Capture the cell that displays the provided text and extract its [X, Y] central coordinate. 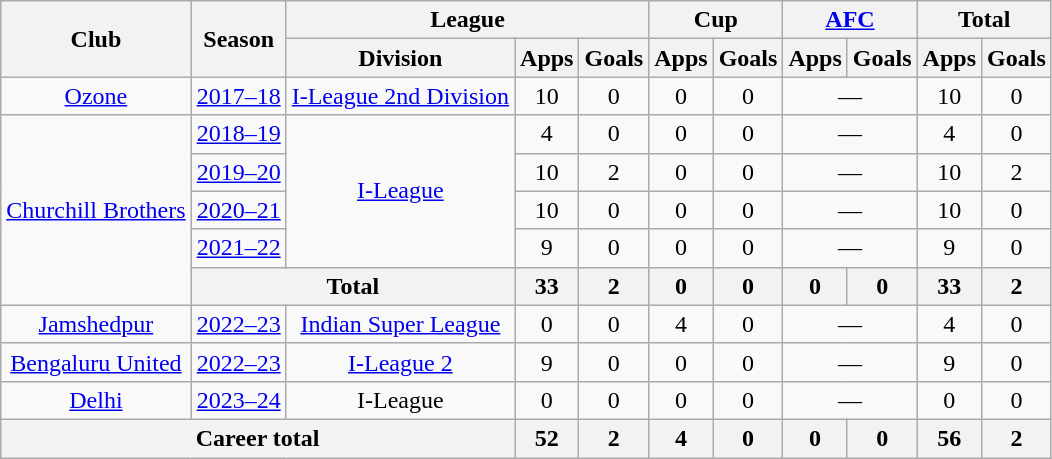
2021–22 [238, 248]
League [468, 20]
Club [96, 39]
Indian Super League [400, 324]
AFC [850, 20]
I-League 2 [400, 362]
Career total [258, 438]
2023–24 [238, 400]
Cup [716, 20]
Division [400, 58]
Bengaluru United [96, 362]
Ozone [96, 96]
2018–19 [238, 134]
2017–18 [238, 96]
2019–20 [238, 172]
Jamshedpur [96, 324]
Churchill Brothers [96, 210]
Delhi [96, 400]
Season [238, 39]
52 [547, 438]
2020–21 [238, 210]
56 [949, 438]
I-League 2nd Division [400, 96]
